For the text-containing cell, return its midpoint in (x, y) coordinate format. 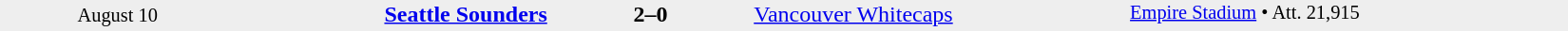
Vancouver Whitecaps (941, 14)
2–0 (650, 14)
Seattle Sounders (392, 14)
August 10 (118, 15)
Empire Stadium • Att. 21,915 (1348, 15)
